Pinpoint the cell where the given text exists, returning its (X, Y) midpoint coordinate. 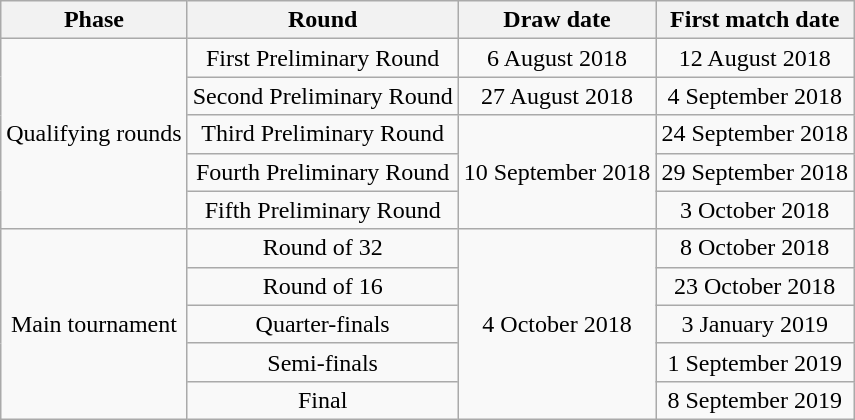
Fourth Preliminary Round (322, 172)
Phase (94, 20)
3 January 2019 (755, 324)
27 August 2018 (557, 96)
3 October 2018 (755, 210)
Round of 32 (322, 248)
Fifth Preliminary Round (322, 210)
Final (322, 400)
Third Preliminary Round (322, 134)
Round of 16 (322, 286)
8 October 2018 (755, 248)
6 August 2018 (557, 58)
Draw date (557, 20)
4 September 2018 (755, 96)
8 September 2019 (755, 400)
Round (322, 20)
First match date (755, 20)
First Preliminary Round (322, 58)
4 October 2018 (557, 324)
Second Preliminary Round (322, 96)
23 October 2018 (755, 286)
12 August 2018 (755, 58)
Quarter-finals (322, 324)
24 September 2018 (755, 134)
29 September 2018 (755, 172)
Main tournament (94, 324)
1 September 2019 (755, 362)
Semi-finals (322, 362)
Qualifying rounds (94, 134)
10 September 2018 (557, 172)
